Determine the [x, y] coordinate at the center of the cell enclosing the given text.  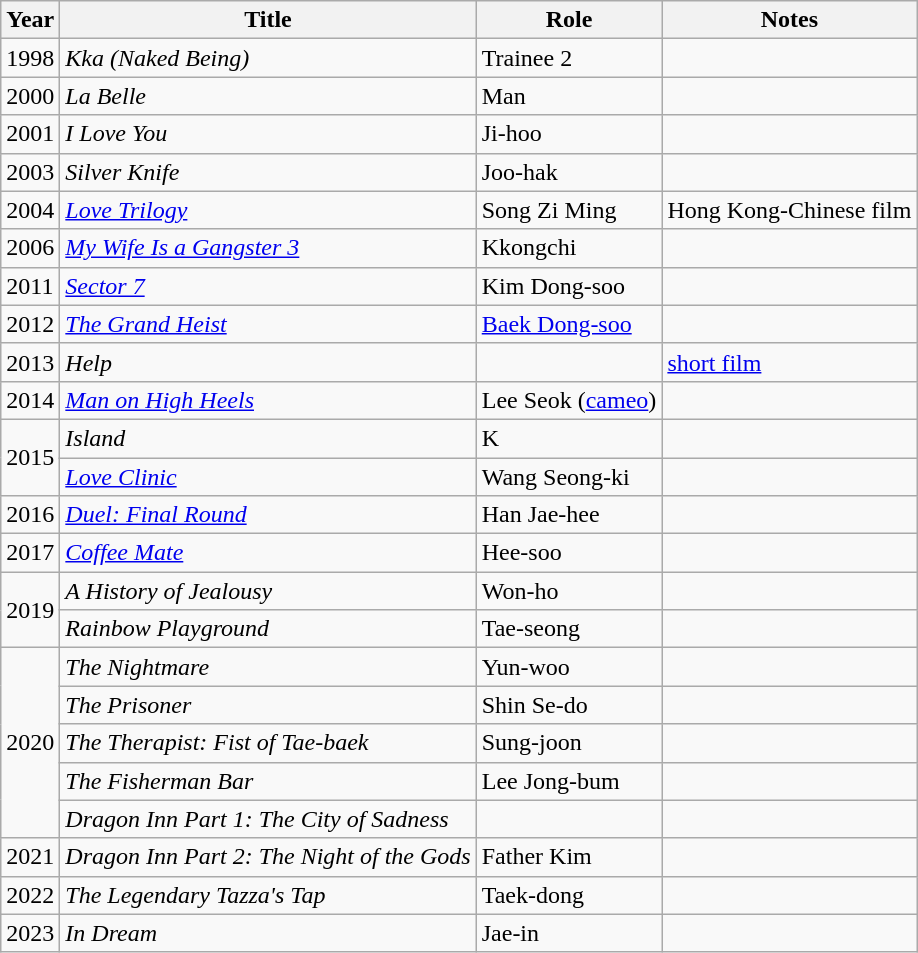
Shin Se-do [569, 705]
Rainbow Playground [268, 629]
Baek Dong-soo [569, 324]
2006 [30, 248]
K [569, 438]
Island [268, 438]
A History of Jealousy [268, 591]
Ji-hoo [569, 134]
Han Jae-hee [569, 515]
Kim Dong-soo [569, 286]
The Nightmare [268, 667]
The Therapist: Fist of Tae-baek [268, 743]
2003 [30, 172]
La Belle [268, 96]
Lee Seok (cameo) [569, 400]
Dragon Inn Part 1: The City of Sadness [268, 819]
2001 [30, 134]
Taek-dong [569, 895]
Duel: Final Round [268, 515]
In Dream [268, 933]
2020 [30, 743]
Coffee Mate [268, 553]
The Grand Heist [268, 324]
Help [268, 362]
Trainee 2 [569, 58]
2023 [30, 933]
Silver Knife [268, 172]
The Fisherman Bar [268, 781]
2000 [30, 96]
Kkongchi [569, 248]
2013 [30, 362]
Hong Kong-Chinese film [790, 210]
Notes [790, 20]
2022 [30, 895]
2017 [30, 553]
Father Kim [569, 857]
Man on High Heels [268, 400]
Title [268, 20]
Love Clinic [268, 477]
Tae-seong [569, 629]
1998 [30, 58]
2016 [30, 515]
Song Zi Ming [569, 210]
Joo-hak [569, 172]
Dragon Inn Part 2: The Night of the Gods [268, 857]
Yun-woo [569, 667]
2021 [30, 857]
Hee-soo [569, 553]
short film [790, 362]
Sung-joon [569, 743]
2004 [30, 210]
Won-ho [569, 591]
Year [30, 20]
Role [569, 20]
My Wife Is a Gangster 3 [268, 248]
I Love You [268, 134]
2011 [30, 286]
The Prisoner [268, 705]
Sector 7 [268, 286]
Love Trilogy [268, 210]
2015 [30, 457]
2012 [30, 324]
Lee Jong-bum [569, 781]
Wang Seong-ki [569, 477]
The Legendary Tazza's Tap [268, 895]
Jae-in [569, 933]
2019 [30, 610]
2014 [30, 400]
Kka (Naked Being) [268, 58]
Man [569, 96]
